Return the [X, Y] coordinate for the center point of the cell that contains the specified text.  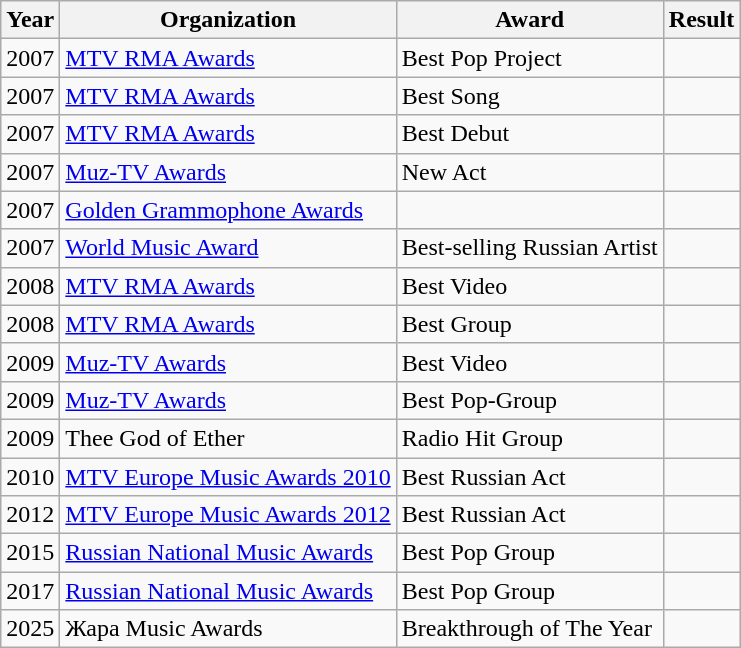
2015 [30, 553]
MTV Europe Music Awards 2012 [228, 515]
Thee God of Ether [228, 438]
Radio Hit Group [530, 438]
Result [701, 20]
Year [30, 20]
Best Pop Project [530, 58]
Best Song [530, 96]
Жара Music Awards [228, 629]
Award [530, 20]
Golden Grammophone Awards [228, 210]
Best Group [530, 324]
New Act [530, 172]
2025 [30, 629]
2017 [30, 591]
Best Debut [530, 134]
MTV Europe Music Awards 2010 [228, 477]
Best Pop-Group [530, 400]
2010 [30, 477]
World Music Award [228, 248]
Organization [228, 20]
Breakthrough of The Year [530, 629]
Best-selling Russian Artist [530, 248]
2012 [30, 515]
